Detect which cell encompasses the target text, then output its (x, y) center coordinate. 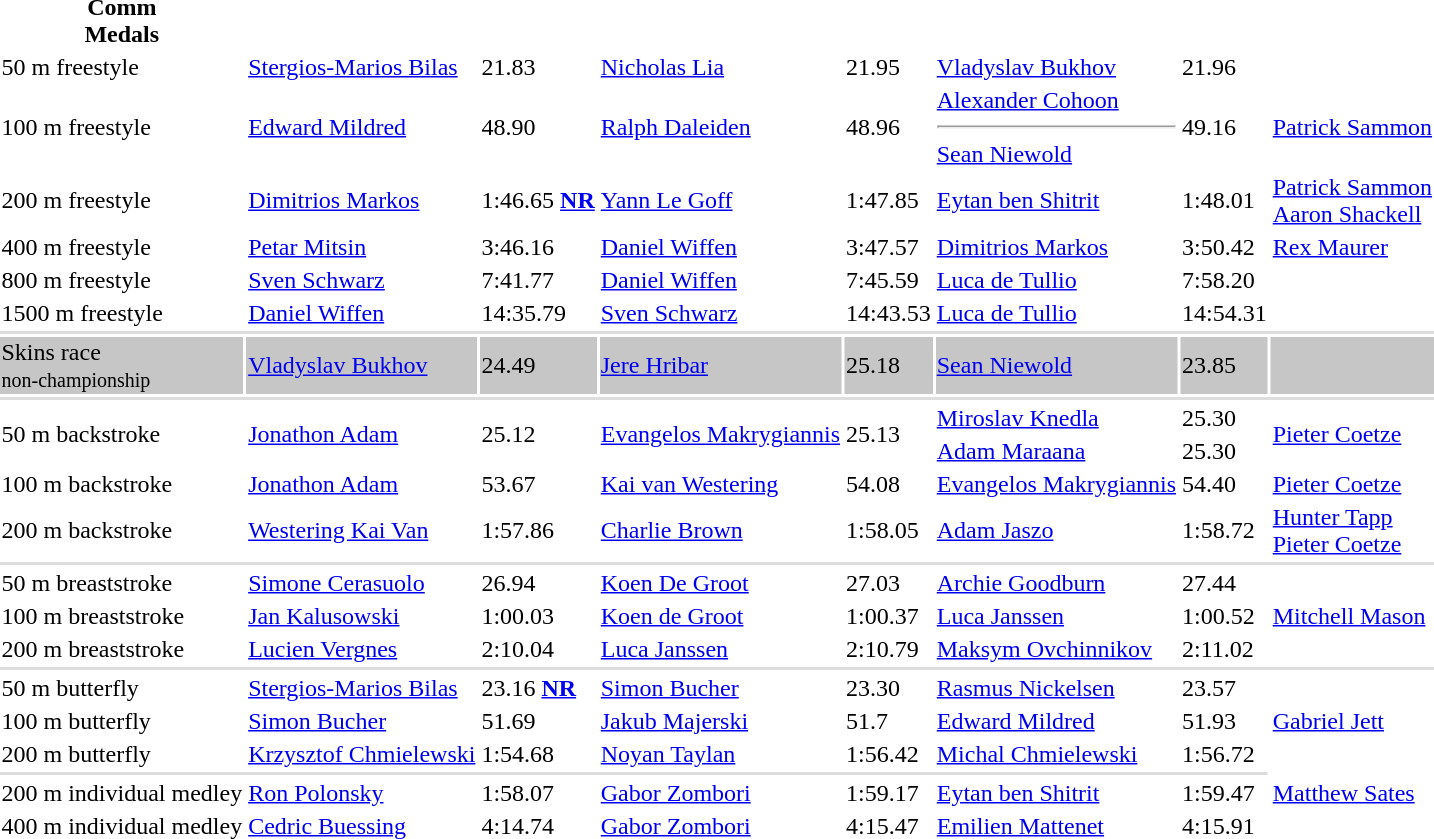
25.13 (889, 434)
14:54.31 (1225, 313)
Charlie Brown (720, 530)
Noyan Taylan (720, 754)
100 m breaststroke (122, 616)
Petar Mitsin (362, 247)
7:41.77 (538, 280)
14:35.79 (538, 313)
200 m backstroke (122, 530)
Jan Kalusowski (362, 616)
25.18 (889, 366)
Koen De Groot (720, 583)
Westering Kai Van (362, 530)
1:00.37 (889, 616)
51.7 (889, 721)
Alexander CohoonSean Niewold (1056, 127)
Ron Polonsky (362, 793)
27.03 (889, 583)
21.83 (538, 67)
Kai van Westering (720, 484)
200 m breaststroke (122, 649)
21.95 (889, 67)
23.16 NR (538, 688)
Yann Le Goff (720, 200)
53.67 (538, 484)
Archie Goodburn (1056, 583)
Patrick Sammon Aaron Shackell (1352, 200)
Koen de Groot (720, 616)
48.90 (538, 127)
48.96 (889, 127)
1:47.85 (889, 200)
Adam Maraana (1056, 451)
400 m freestyle (122, 247)
1:00.03 (538, 616)
23.85 (1225, 366)
50 m freestyle (122, 67)
200 m butterfly (122, 754)
2:10.04 (538, 649)
Gabor Zombori (720, 793)
21.96 (1225, 67)
100 m freestyle (122, 127)
Gabriel Jett (1352, 721)
25.12 (538, 434)
50 m backstroke (122, 434)
1:56.72 (1225, 754)
1:57.86 (538, 530)
51.69 (538, 721)
1:48.01 (1225, 200)
Nicholas Lia (720, 67)
200 m freestyle (122, 200)
Jakub Majerski (720, 721)
1:58.07 (538, 793)
23.30 (889, 688)
Miroslav Knedla (1056, 418)
Krzysztof Chmielewski (362, 754)
100 m backstroke (122, 484)
Lucien Vergnes (362, 649)
3:46.16 (538, 247)
2:11.02 (1225, 649)
1500 m freestyle (122, 313)
Adam Jaszo (1056, 530)
Sean Niewold (1056, 366)
200 m individual medley (122, 793)
Rasmus Nickelsen (1056, 688)
Mitchell Mason (1352, 616)
1:00.52 (1225, 616)
1:59.47 (1225, 793)
50 m butterfly (122, 688)
Ralph Daleiden (720, 127)
50 m breaststroke (122, 583)
1:54.68 (538, 754)
1:56.42 (889, 754)
54.08 (889, 484)
14:43.53 (889, 313)
24.49 (538, 366)
51.93 (1225, 721)
1:59.17 (889, 793)
1:58.72 (1225, 530)
3:47.57 (889, 247)
27.44 (1225, 583)
Rex Maurer (1352, 247)
1:58.05 (889, 530)
Michal Chmielewski (1056, 754)
Patrick Sammon (1352, 127)
54.40 (1225, 484)
23.57 (1225, 688)
Hunter Tapp Pieter Coetze (1352, 530)
Maksym Ovchinnikov (1056, 649)
Skins racenon-championship (122, 366)
2:10.79 (889, 649)
800 m freestyle (122, 280)
49.16 (1225, 127)
Simone Cerasuolo (362, 583)
26.94 (538, 583)
7:45.59 (889, 280)
100 m butterfly (122, 721)
7:58.20 (1225, 280)
1:46.65 NR (538, 200)
3:50.42 (1225, 247)
Matthew Sates (1352, 793)
Jere Hribar (720, 366)
